Provide the [X, Y] coordinate of the cell's center where the given text is located.  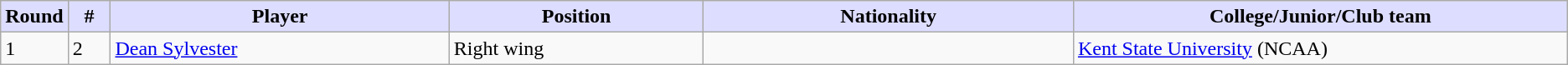
Kent State University (NCAA) [1320, 48]
1 [34, 48]
# [89, 17]
2 [89, 48]
College/Junior/Club team [1320, 17]
Player [280, 17]
Position [576, 17]
Right wing [576, 48]
Nationality [888, 17]
Round [34, 17]
Dean Sylvester [280, 48]
